Return [X, Y] of the center of cell containing provided text 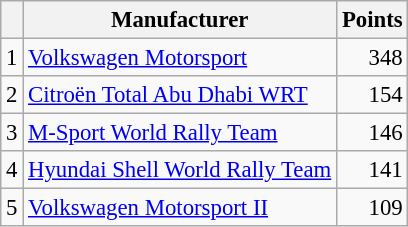
4 [12, 170]
Citroën Total Abu Dhabi WRT [180, 95]
348 [372, 58]
154 [372, 95]
146 [372, 133]
2 [12, 95]
M-Sport World Rally Team [180, 133]
Hyundai Shell World Rally Team [180, 170]
Manufacturer [180, 20]
109 [372, 208]
5 [12, 208]
Volkswagen Motorsport [180, 58]
141 [372, 170]
Volkswagen Motorsport II [180, 208]
3 [12, 133]
1 [12, 58]
Points [372, 20]
